Pinpoint the cell where the given text exists, returning its [X, Y] midpoint coordinate. 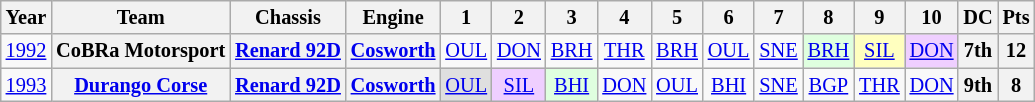
1992 [26, 51]
Chassis [288, 17]
Pts [1016, 17]
6 [729, 17]
7 [778, 17]
CoBRa Motorsport [140, 51]
5 [677, 17]
BGP [829, 85]
9 [879, 17]
3 [572, 17]
9th [978, 85]
Year [26, 17]
1993 [26, 85]
DC [978, 17]
Engine [394, 17]
7th [978, 51]
4 [624, 17]
10 [932, 17]
Durango Corse [140, 85]
12 [1016, 51]
Team [140, 17]
1 [466, 17]
2 [519, 17]
